Return (X, Y) of the center of cell containing provided text 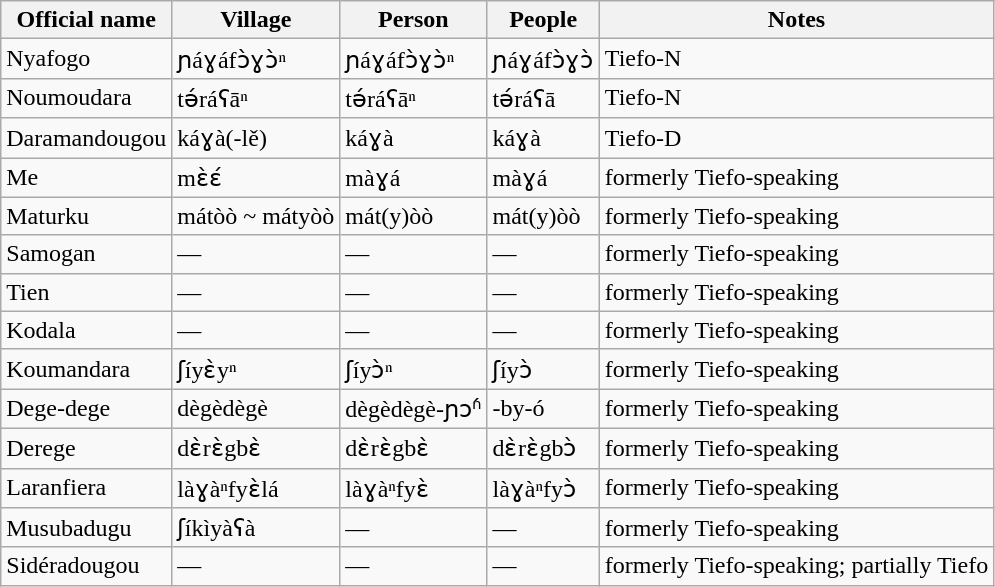
Maturku (86, 216)
Daramandougou (86, 138)
ʃíkìyàʕà (256, 528)
Noumoudara (86, 98)
Notes (796, 20)
mɛ̀ɛ́ (256, 178)
Tiefo-D (796, 138)
Person (414, 20)
Nyafogo (86, 59)
làɣàⁿfyɛ̀ (414, 488)
dègèdègè (256, 409)
làɣàⁿfyɔ̀ (543, 488)
dɛ̀rɛ̀gbɔ̀ (543, 448)
Dege-dege (86, 409)
ɲáɣáfɔ̀ɣɔ̀ (543, 59)
Koumandara (86, 369)
káɣà(-lě) (256, 138)
Village (256, 20)
Official name (86, 20)
Tien (86, 292)
Sidéradougou (86, 566)
Musubadugu (86, 528)
Samogan (86, 254)
Derege (86, 448)
-by-ó (543, 409)
Kodala (86, 330)
mátòò ~ mátyòò (256, 216)
dègèdègè-ɲɔⁿ́ (414, 409)
ʃíyɔ̀ⁿ (414, 369)
Laranfiera (86, 488)
tə́ráʕā (543, 98)
ʃíyɔ̀ (543, 369)
People (543, 20)
làɣàⁿfyɛ̀lá (256, 488)
formerly Tiefo-speaking; partially Tiefo (796, 566)
Me (86, 178)
ʃíyɛ̀yⁿ (256, 369)
